Pinpoint the cell where the given text exists, returning its (X, Y) midpoint coordinate. 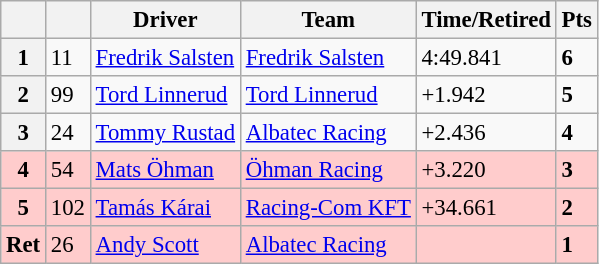
99 (68, 95)
26 (68, 245)
Öhman Racing (328, 170)
+34.661 (486, 208)
Driver (165, 20)
+2.436 (486, 133)
4:49.841 (486, 58)
Tamás Kárai (165, 208)
Team (328, 20)
+1.942 (486, 95)
11 (68, 58)
54 (68, 170)
+3.220 (486, 170)
Racing-Com KFT (328, 208)
Pts (576, 20)
Andy Scott (165, 245)
6 (576, 58)
Time/Retired (486, 20)
24 (68, 133)
102 (68, 208)
Mats Öhman (165, 170)
Tommy Rustad (165, 133)
Ret (24, 245)
